Pinpoint the cell where the given text exists, returning its [x, y] midpoint coordinate. 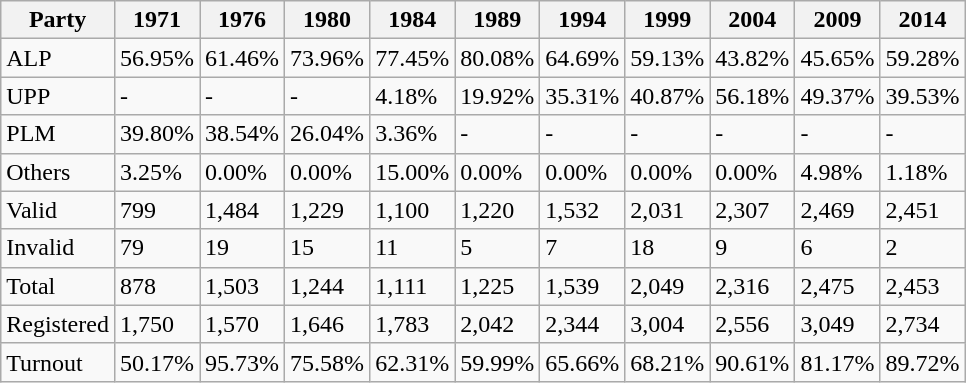
1999 [668, 20]
5 [498, 248]
1980 [328, 20]
1,570 [242, 324]
2,453 [922, 286]
1,229 [328, 210]
49.37% [838, 96]
1,100 [412, 210]
45.65% [838, 58]
1,220 [498, 210]
1,225 [498, 286]
Party [58, 20]
ALP [58, 58]
59.28% [922, 58]
26.04% [328, 134]
4.98% [838, 172]
35.31% [582, 96]
6 [838, 248]
Valid [58, 210]
56.18% [752, 96]
3.25% [156, 172]
59.99% [498, 362]
1,539 [582, 286]
80.08% [498, 58]
2,344 [582, 324]
2009 [838, 20]
15.00% [412, 172]
Turnout [58, 362]
1,750 [156, 324]
Registered [58, 324]
2004 [752, 20]
38.54% [242, 134]
2014 [922, 20]
1,503 [242, 286]
11 [412, 248]
1994 [582, 20]
75.58% [328, 362]
1,532 [582, 210]
62.31% [412, 362]
2,475 [838, 286]
64.69% [582, 58]
2,042 [498, 324]
2,307 [752, 210]
43.82% [752, 58]
1.18% [922, 172]
50.17% [156, 362]
1,484 [242, 210]
77.45% [412, 58]
2,316 [752, 286]
81.17% [838, 362]
799 [156, 210]
2,734 [922, 324]
7 [582, 248]
56.95% [156, 58]
2 [922, 248]
1976 [242, 20]
90.61% [752, 362]
UPP [58, 96]
2,049 [668, 286]
61.46% [242, 58]
89.72% [922, 362]
2,556 [752, 324]
9 [752, 248]
4.18% [412, 96]
PLM [58, 134]
1,783 [412, 324]
Others [58, 172]
39.80% [156, 134]
68.21% [668, 362]
3,049 [838, 324]
73.96% [328, 58]
40.87% [668, 96]
2,469 [838, 210]
65.66% [582, 362]
18 [668, 248]
19.92% [498, 96]
1,111 [412, 286]
Total [58, 286]
19 [242, 248]
1989 [498, 20]
3.36% [412, 134]
878 [156, 286]
Invalid [58, 248]
1984 [412, 20]
1,244 [328, 286]
95.73% [242, 362]
39.53% [922, 96]
1971 [156, 20]
2,031 [668, 210]
3,004 [668, 324]
79 [156, 248]
2,451 [922, 210]
15 [328, 248]
1,646 [328, 324]
59.13% [668, 58]
